Detect which cell encompasses the target text, then output its [x, y] center coordinate. 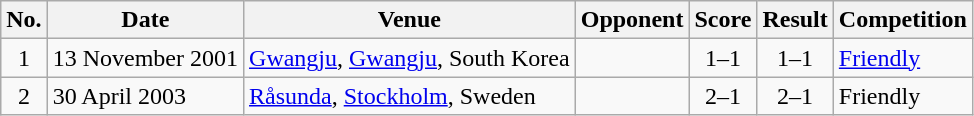
Gwangju, Gwangju, South Korea [410, 58]
Score [723, 20]
2 [24, 96]
No. [24, 20]
Råsunda, Stockholm, Sweden [410, 96]
Opponent [632, 20]
30 April 2003 [145, 96]
Competition [902, 20]
13 November 2001 [145, 58]
Date [145, 20]
Result [795, 20]
Venue [410, 20]
1 [24, 58]
